From the cell containing the given text, extract its center point as [X, Y] coordinate. 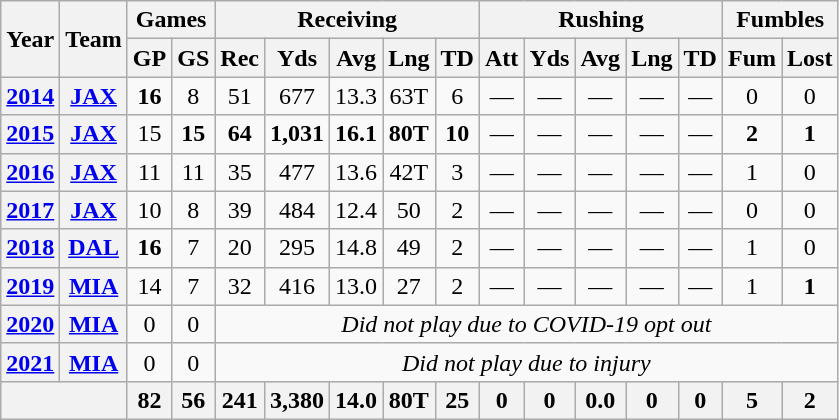
2015 [30, 134]
64 [240, 134]
1,031 [298, 134]
Year [30, 39]
25 [457, 400]
Fum [752, 58]
Did not play due to COVID-19 opt out [526, 324]
2014 [30, 96]
2019 [30, 286]
50 [409, 210]
32 [240, 286]
2017 [30, 210]
GS [194, 58]
49 [409, 248]
14 [149, 286]
Team [94, 39]
13.6 [356, 172]
35 [240, 172]
14.8 [356, 248]
51 [240, 96]
6 [457, 96]
DAL [94, 248]
416 [298, 286]
20 [240, 248]
63T [409, 96]
Receiving [348, 20]
27 [409, 286]
12.4 [356, 210]
2021 [30, 362]
Games [170, 20]
484 [298, 210]
Att [501, 58]
2016 [30, 172]
477 [298, 172]
13.0 [356, 286]
3,380 [298, 400]
13.3 [356, 96]
GP [149, 58]
42T [409, 172]
Rushing [600, 20]
16.1 [356, 134]
5 [752, 400]
39 [240, 210]
295 [298, 248]
3 [457, 172]
2018 [30, 248]
Did not play due to injury [526, 362]
241 [240, 400]
82 [149, 400]
Fumbles [780, 20]
Rec [240, 58]
14.0 [356, 400]
Lost [810, 58]
677 [298, 96]
2020 [30, 324]
56 [194, 400]
0.0 [600, 400]
